Search for the cell housing the specified text and yield its [X, Y] center coordinate. 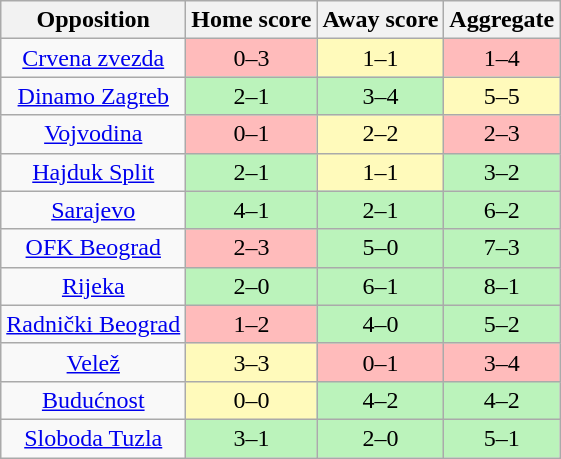
Budućnost [94, 400]
Crvena zvezda [94, 58]
Radnički Beograd [94, 324]
6–2 [502, 210]
0–0 [252, 400]
Sloboda Tuzla [94, 438]
Vojvodina [94, 134]
5–0 [380, 248]
3–2 [502, 172]
Rijeka [94, 286]
1–2 [252, 324]
4–0 [380, 324]
2–2 [380, 134]
Opposition [94, 20]
5–1 [502, 438]
1–4 [502, 58]
0–3 [252, 58]
4–1 [252, 210]
7–3 [502, 248]
5–5 [502, 96]
Sarajevo [94, 210]
OFK Beograd [94, 248]
Home score [252, 20]
8–1 [502, 286]
Hajduk Split [94, 172]
5–2 [502, 324]
3–1 [252, 438]
Aggregate [502, 20]
3–3 [252, 362]
Dinamo Zagreb [94, 96]
Away score [380, 20]
6–1 [380, 286]
Velež [94, 362]
